Pinpoint the cell where the given text exists, returning its (X, Y) midpoint coordinate. 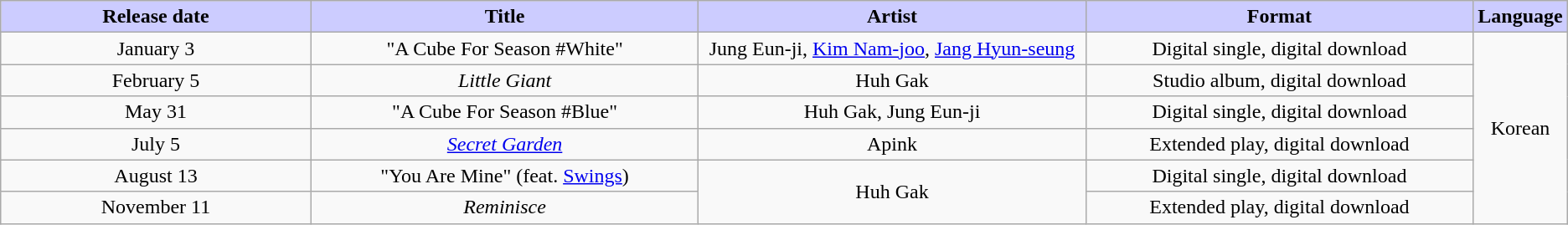
November 11 (156, 207)
January 3 (156, 49)
Little Giant (504, 80)
May 31 (156, 112)
Korean (1520, 128)
Reminisce (504, 207)
Secret Garden (504, 144)
Jung Eun-ji, Kim Nam-joo, Jang Hyun-seung (892, 49)
February 5 (156, 80)
Format (1280, 17)
"You Are Mine" (feat. Swings) (504, 176)
July 5 (156, 144)
Huh Gak, Jung Eun-ji (892, 112)
Release date (156, 17)
"A Cube For Season #White" (504, 49)
Artist (892, 17)
Title (504, 17)
August 13 (156, 176)
"A Cube For Season #Blue" (504, 112)
Studio album, digital download (1280, 80)
Apink (892, 144)
Language (1520, 17)
